Return [X, Y] of the center of cell containing provided text 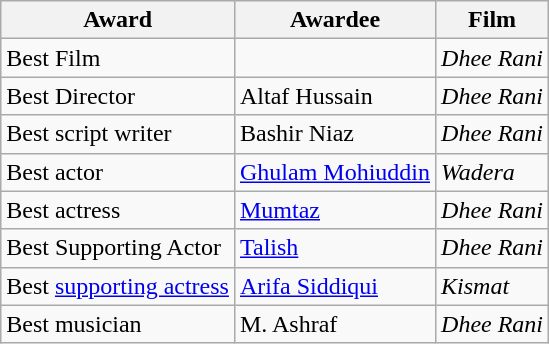
Best Supporting Actor [118, 248]
Awardee [334, 20]
Bashir Niaz [334, 134]
Kismat [492, 286]
M. Ashraf [334, 324]
Film [492, 20]
Ghulam Mohiuddin [334, 172]
Arifa Siddiqui [334, 286]
Best script writer [118, 134]
Altaf Hussain [334, 96]
Talish [334, 248]
Mumtaz [334, 210]
Award [118, 20]
Best Film [118, 58]
Best actress [118, 210]
Best musician [118, 324]
Wadera [492, 172]
Best Director [118, 96]
Best supporting actress [118, 286]
Best actor [118, 172]
